Detect which cell encompasses the target text, then output its (X, Y) center coordinate. 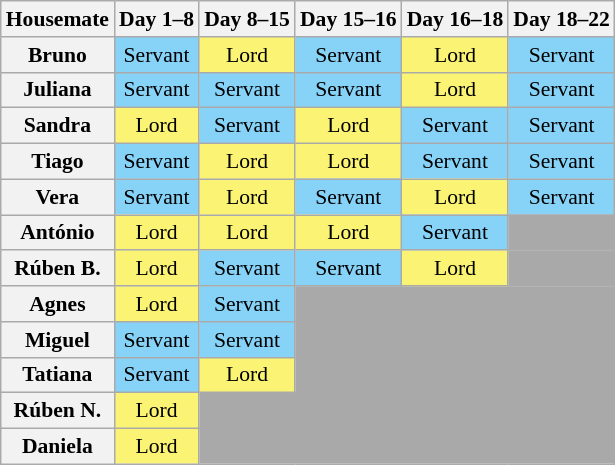
Agnes (58, 304)
Rúben B. (58, 269)
Vera (58, 197)
Housemate (58, 19)
Rúben N. (58, 411)
Tatiana (58, 375)
Miguel (58, 340)
Day 15–16 (348, 19)
Tiago (58, 162)
Day 8–15 (247, 19)
Day 16–18 (456, 19)
Bruno (58, 55)
António (58, 233)
Sandra (58, 126)
Day 1–8 (156, 19)
Daniela (58, 447)
Day 18–22 (562, 19)
Juliana (58, 90)
